Capture the cell that displays the provided text and extract its [X, Y] central coordinate. 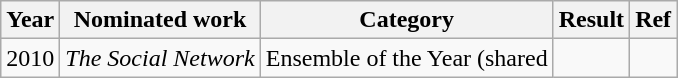
The Social Network [160, 58]
Year [30, 20]
Result [591, 20]
2010 [30, 58]
Ref [654, 20]
Category [406, 20]
Ensemble of the Year (shared [406, 58]
Nominated work [160, 20]
